Locate the cell with the specified text and output its [X, Y] center coordinate. 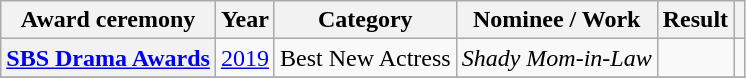
Award ceremony [108, 20]
2019 [244, 58]
Category [365, 20]
SBS Drama Awards [108, 58]
Result [695, 20]
Year [244, 20]
Best New Actress [365, 58]
Nominee / Work [556, 20]
Shady Mom-in-Law [556, 58]
